Pinpoint the cell where the given text exists, returning its [X, Y] midpoint coordinate. 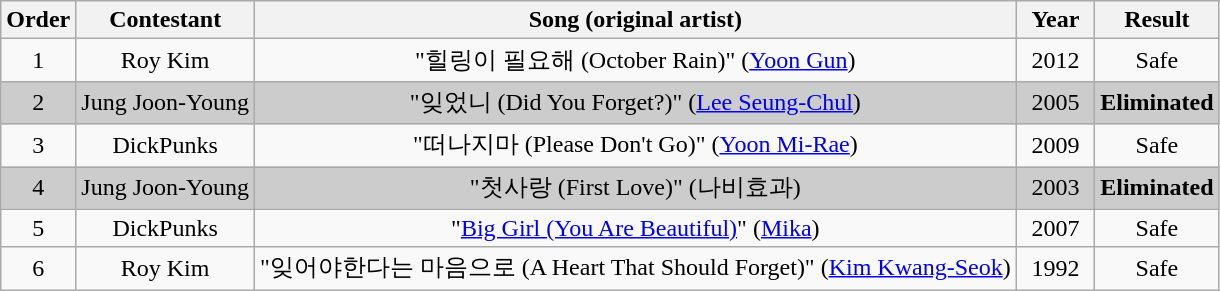
"떠나지마 (Please Don't Go)" (Yoon Mi-Rae) [635, 146]
2 [38, 102]
3 [38, 146]
Year [1056, 20]
4 [38, 188]
Result [1157, 20]
Order [38, 20]
1992 [1056, 268]
"힐링이 필요해 (October Rain)" (Yoon Gun) [635, 60]
2005 [1056, 102]
2007 [1056, 228]
2003 [1056, 188]
2012 [1056, 60]
Contestant [166, 20]
2009 [1056, 146]
"첫사랑 (First Love)" (나비효과) [635, 188]
"잊었니 (Did You Forget?)" (Lee Seung-Chul) [635, 102]
6 [38, 268]
Song (original artist) [635, 20]
"Big Girl (You Are Beautiful)" (Mika) [635, 228]
5 [38, 228]
1 [38, 60]
"잊어야한다는 마음으로 (A Heart That Should Forget)" (Kim Kwang-Seok) [635, 268]
